Search for the cell housing the specified text and yield its [X, Y] center coordinate. 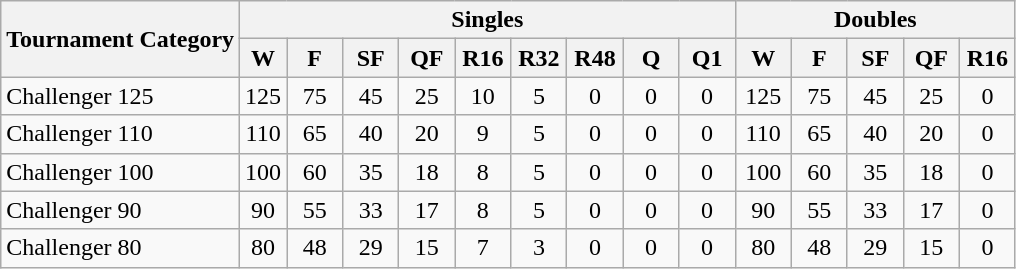
Singles [488, 20]
R48 [595, 58]
R32 [539, 58]
10 [483, 96]
7 [483, 248]
3 [539, 248]
Challenger 90 [120, 210]
Challenger 110 [120, 134]
Q [651, 58]
Challenger 125 [120, 96]
Challenger 80 [120, 248]
Tournament Category [120, 39]
9 [483, 134]
Challenger 100 [120, 172]
Doubles [875, 20]
Q1 [707, 58]
